Capture the cell that displays the provided text and extract its (x, y) central coordinate. 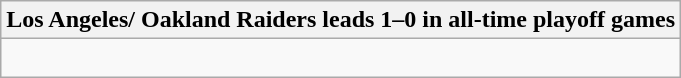
Los Angeles/ Oakland Raiders leads 1–0 in all-time playoff games (341, 20)
